Extract the [x, y] coordinate from the center of the cell holding the provided text.  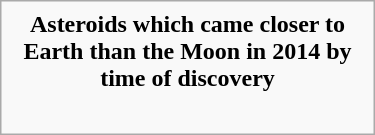
Asteroids which came closer to Earth than the Moon in 2014 by time of discovery [187, 51]
